Search for the cell housing the specified text and yield its (x, y) center coordinate. 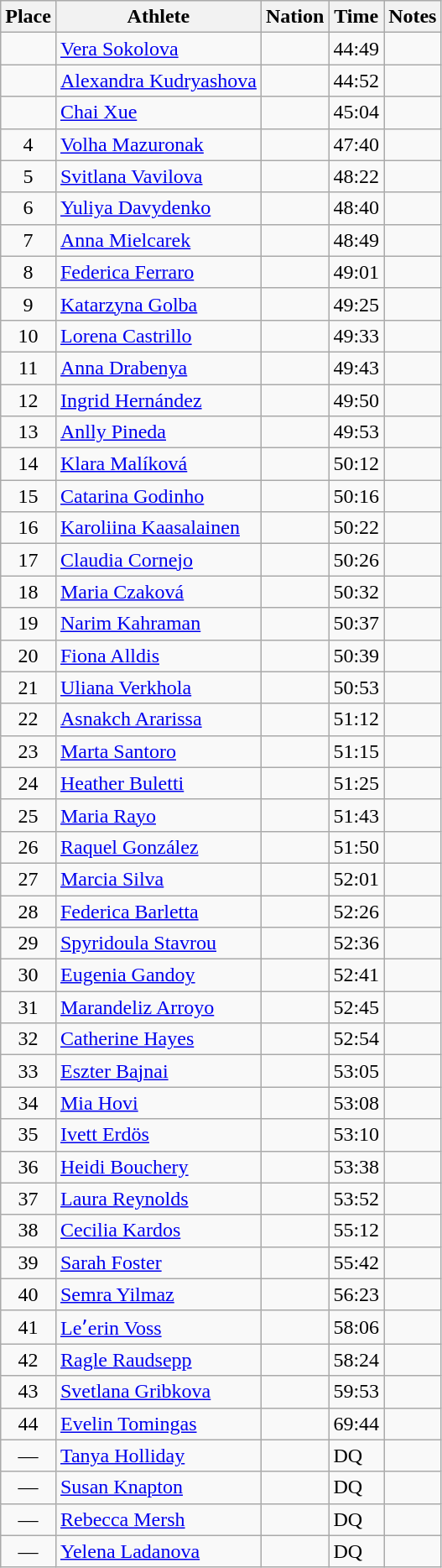
40 (29, 1294)
30 (29, 975)
5 (29, 176)
Svetlana Gribkova (158, 1392)
12 (29, 400)
49:50 (356, 400)
Katarzyna Golba (158, 304)
55:12 (356, 1231)
29 (29, 943)
4 (29, 144)
Federica Barletta (158, 911)
Alexandra Kudryashova (158, 81)
49:25 (356, 304)
53:05 (356, 1071)
Notes (413, 17)
Asnakch Ararissa (158, 719)
25 (29, 815)
Cecilia Kardos (158, 1231)
Yelena Ladanova (158, 1551)
50:53 (356, 687)
51:15 (356, 751)
Klara Malíková (158, 464)
14 (29, 464)
Yuliya Davydenko (158, 208)
53:38 (356, 1167)
Marcia Silva (158, 879)
47:40 (356, 144)
Lorena Castrillo (158, 336)
59:53 (356, 1392)
21 (29, 687)
48:40 (356, 208)
Heidi Bouchery (158, 1167)
48:49 (356, 240)
Eszter Bajnai (158, 1071)
42 (29, 1360)
58:24 (356, 1360)
50:16 (356, 496)
20 (29, 656)
49:01 (356, 272)
28 (29, 911)
Maria Czaková (158, 592)
45:04 (356, 112)
Time (356, 17)
53:10 (356, 1135)
36 (29, 1167)
22 (29, 719)
33 (29, 1071)
Sarah Foster (158, 1262)
51:43 (356, 815)
Fiona Alldis (158, 656)
52:36 (356, 943)
Catherine Hayes (158, 1039)
Anna Drabenya (158, 368)
Volha Mazuronak (158, 144)
Laura Reynolds (158, 1199)
Maria Rayo (158, 815)
34 (29, 1103)
23 (29, 751)
Ivett Erdös (158, 1135)
41 (29, 1327)
Uliana Verkhola (158, 687)
Catarina Godinho (158, 496)
50:32 (356, 592)
58:06 (356, 1327)
Spyridoula Stavrou (158, 943)
Ingrid Hernández (158, 400)
11 (29, 368)
53:52 (356, 1199)
52:45 (356, 1007)
Marandeliz Arroyo (158, 1007)
16 (29, 528)
50:26 (356, 560)
38 (29, 1231)
44 (29, 1424)
Place (29, 17)
44:52 (356, 81)
Semra Yilmaz (158, 1294)
27 (29, 879)
31 (29, 1007)
69:44 (356, 1424)
Federica Ferraro (158, 272)
Leʼerin Voss (158, 1327)
24 (29, 783)
Eugenia Gandoy (158, 975)
52:01 (356, 879)
52:41 (356, 975)
37 (29, 1199)
Anlly Pineda (158, 432)
Mia Hovi (158, 1103)
Nation (294, 17)
Evelin Tomingas (158, 1424)
19 (29, 624)
50:37 (356, 624)
13 (29, 432)
26 (29, 847)
Karoliina Kaasalainen (158, 528)
51:12 (356, 719)
48:22 (356, 176)
50:12 (356, 464)
Heather Buletti (158, 783)
39 (29, 1262)
9 (29, 304)
Svitlana Vavilova (158, 176)
17 (29, 560)
50:39 (356, 656)
18 (29, 592)
52:26 (356, 911)
15 (29, 496)
Vera Sokolova (158, 49)
35 (29, 1135)
Chai Xue (158, 112)
55:42 (356, 1262)
50:22 (356, 528)
52:54 (356, 1039)
Ragle Raudsepp (158, 1360)
43 (29, 1392)
51:50 (356, 847)
Tanya Holliday (158, 1456)
49:33 (356, 336)
44:49 (356, 49)
Narim Kahraman (158, 624)
Marta Santoro (158, 751)
8 (29, 272)
Claudia Cornejo (158, 560)
10 (29, 336)
32 (29, 1039)
56:23 (356, 1294)
Rebecca Mersh (158, 1519)
6 (29, 208)
7 (29, 240)
Susan Knapton (158, 1487)
Anna Mielcarek (158, 240)
Athlete (158, 17)
49:43 (356, 368)
49:53 (356, 432)
53:08 (356, 1103)
51:25 (356, 783)
Raquel González (158, 847)
